Find where the given text appears and provide that cell's center as [X, Y] coordinate. 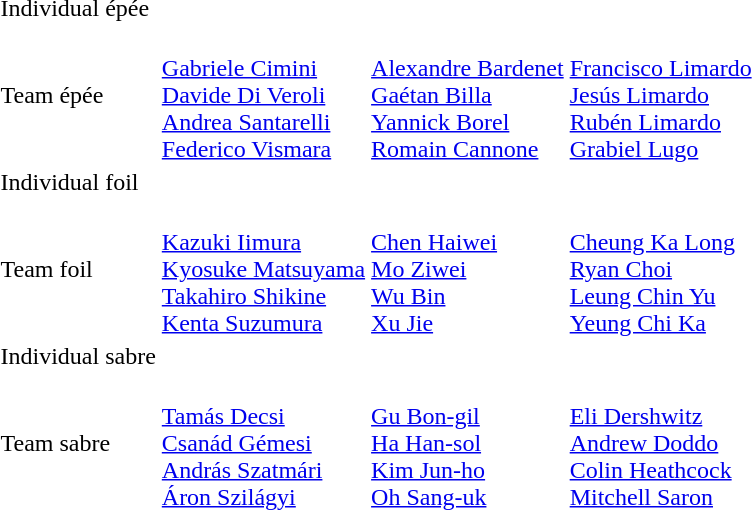
Gabriele CiminiDavide Di VeroliAndrea SantarelliFederico Vismara [263, 95]
Kazuki IimuraKyosuke MatsuyamaTakahiro ShikineKenta Suzumura [263, 269]
Chen HaiweiMo ZiweiWu BinXu Jie [468, 269]
Alexandre BardenetGaétan BillaYannick BorelRomain Cannone [468, 95]
